Provide the (X, Y) coordinate of the cell's center where the given text is located.  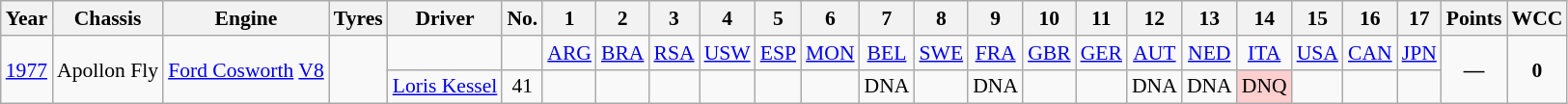
No. (522, 18)
NED (1210, 53)
11 (1102, 18)
2 (623, 18)
— (1474, 69)
6 (830, 18)
GER (1102, 53)
AUT (1154, 53)
Chassis (108, 18)
RSA (674, 53)
CAN (1370, 53)
Year (27, 18)
USW (728, 53)
7 (888, 18)
16 (1370, 18)
3 (674, 18)
JPN (1419, 53)
Ford Cosworth V8 (246, 69)
5 (778, 18)
GBR (1050, 53)
8 (941, 18)
SWE (941, 53)
1977 (27, 69)
BRA (623, 53)
Engine (246, 18)
ESP (778, 53)
12 (1154, 18)
Driver (446, 18)
41 (522, 87)
ARG (569, 53)
BEL (888, 53)
15 (1318, 18)
1 (569, 18)
Loris Kessel (446, 87)
0 (1538, 69)
Tyres (359, 18)
WCC (1538, 18)
DNQ (1264, 87)
Points (1474, 18)
17 (1419, 18)
FRA (996, 53)
ITA (1264, 53)
USA (1318, 53)
4 (728, 18)
14 (1264, 18)
13 (1210, 18)
9 (996, 18)
10 (1050, 18)
Apollon Fly (108, 69)
MON (830, 53)
